Provide the (x, y) coordinate of the cell's center where the given text is located.  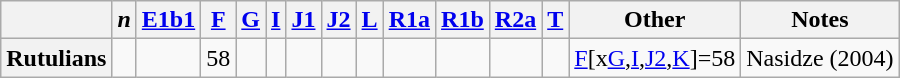
Notes (820, 20)
G (251, 20)
T (556, 20)
L (370, 20)
I (276, 20)
R1b (463, 20)
58 (218, 58)
n (124, 20)
J2 (338, 20)
R1a (409, 20)
Rutulians (56, 58)
F (218, 20)
R2a (515, 20)
Nasidze (2004) (820, 58)
J1 (304, 20)
Other (655, 20)
F[xG,I,J2,K]=58 (655, 58)
E1b1 (168, 20)
